Determine the [X, Y] coordinate at the center of the cell enclosing the given text.  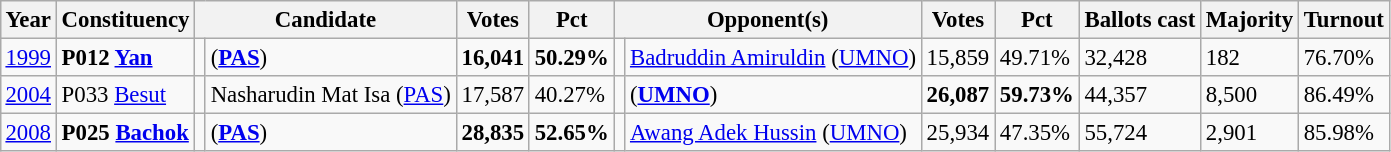
17,587 [492, 95]
Candidate [326, 20]
47.35% [1038, 133]
Year [28, 20]
16,041 [492, 57]
(UMNO) [774, 95]
P033 Besut [125, 95]
2004 [28, 95]
49.71% [1038, 57]
50.29% [572, 57]
15,859 [958, 57]
Opponent(s) [768, 20]
Nasharudin Mat Isa (PAS) [330, 95]
32,428 [1140, 57]
40.27% [572, 95]
2,901 [1250, 133]
59.73% [1038, 95]
86.49% [1344, 95]
2008 [28, 133]
76.70% [1344, 57]
Badruddin Amiruldin (UMNO) [774, 57]
P025 Bachok [125, 133]
55,724 [1140, 133]
28,835 [492, 133]
182 [1250, 57]
Constituency [125, 20]
Awang Adek Hussin (UMNO) [774, 133]
8,500 [1250, 95]
26,087 [958, 95]
Turnout [1344, 20]
Ballots cast [1140, 20]
25,934 [958, 133]
Majority [1250, 20]
85.98% [1344, 133]
P012 Yan [125, 57]
44,357 [1140, 95]
1999 [28, 57]
52.65% [572, 133]
